Detect which cell encompasses the target text, then output its [X, Y] center coordinate. 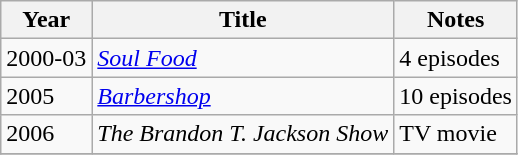
Barbershop [243, 96]
TV movie [456, 134]
2006 [46, 134]
Soul Food [243, 58]
2005 [46, 96]
2000-03 [46, 58]
4 episodes [456, 58]
The Brandon T. Jackson Show [243, 134]
Year [46, 20]
Notes [456, 20]
10 episodes [456, 96]
Title [243, 20]
